From the cell containing the given text, extract its center point as (x, y) coordinate. 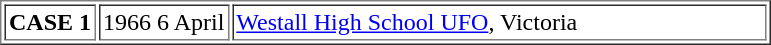
CASE 1 (50, 22)
1966 6 April (164, 22)
Westall High School UFO, Victoria (499, 22)
